Identify which cell holds the provided text, then report its [X, Y] central coordinate. 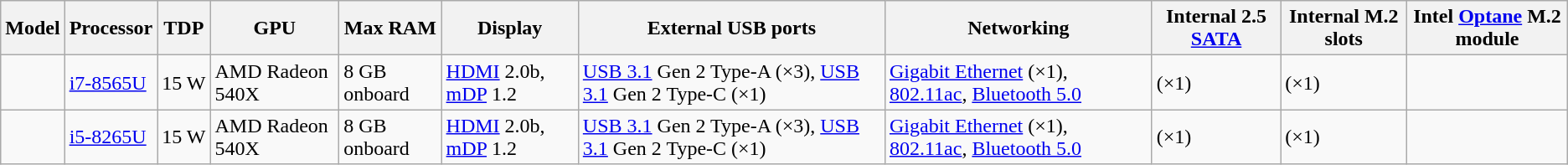
GPU [275, 28]
Max RAM [390, 28]
Processor [111, 28]
i7-8565U [111, 82]
Networking [1019, 28]
Internal M.2 slots [1344, 28]
Internal 2.5 SATA [1216, 28]
TDP [184, 28]
Display [509, 28]
External USB ports [731, 28]
Intel Optane M.2 module [1488, 28]
i5-8265U [111, 137]
Model [33, 28]
